Scan for the cell matching the given text and deliver its (X, Y) coordinate at center. 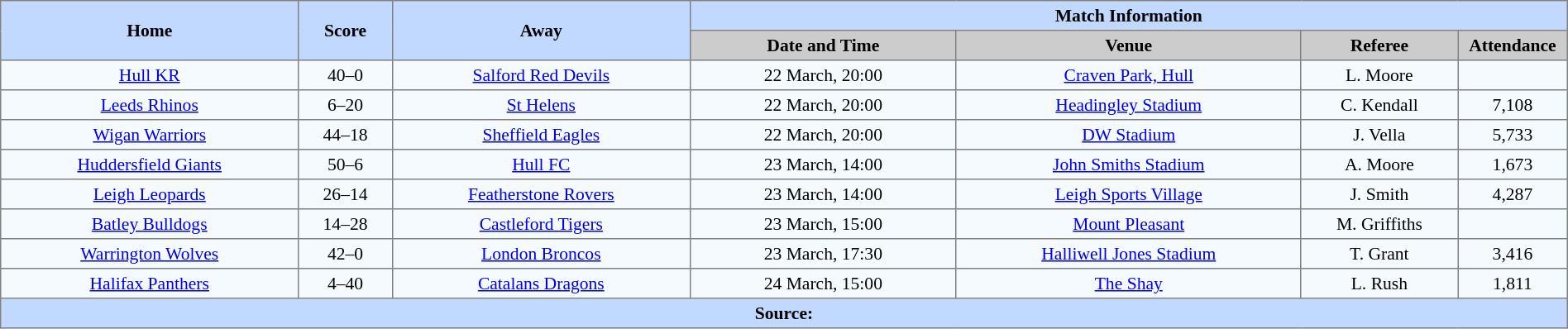
Warrington Wolves (150, 254)
M. Griffiths (1379, 224)
3,416 (1513, 254)
Featherstone Rovers (541, 194)
1,673 (1513, 164)
C. Kendall (1379, 105)
23 March, 15:00 (823, 224)
A. Moore (1379, 164)
Castleford Tigers (541, 224)
4–40 (346, 284)
Referee (1379, 45)
42–0 (346, 254)
7,108 (1513, 105)
St Helens (541, 105)
L. Moore (1379, 75)
6–20 (346, 105)
Hull KR (150, 75)
5,733 (1513, 135)
John Smiths Stadium (1128, 164)
Catalans Dragons (541, 284)
Batley Bulldogs (150, 224)
50–6 (346, 164)
J. Smith (1379, 194)
Halliwell Jones Stadium (1128, 254)
Mount Pleasant (1128, 224)
14–28 (346, 224)
Away (541, 31)
The Shay (1128, 284)
Sheffield Eagles (541, 135)
Salford Red Devils (541, 75)
40–0 (346, 75)
24 March, 15:00 (823, 284)
26–14 (346, 194)
44–18 (346, 135)
Source: (784, 313)
L. Rush (1379, 284)
Leigh Sports Village (1128, 194)
Halifax Panthers (150, 284)
Craven Park, Hull (1128, 75)
4,287 (1513, 194)
Leigh Leopards (150, 194)
1,811 (1513, 284)
23 March, 17:30 (823, 254)
Wigan Warriors (150, 135)
Match Information (1128, 16)
Hull FC (541, 164)
T. Grant (1379, 254)
J. Vella (1379, 135)
Attendance (1513, 45)
Leeds Rhinos (150, 105)
Headingley Stadium (1128, 105)
Venue (1128, 45)
London Broncos (541, 254)
Date and Time (823, 45)
Huddersfield Giants (150, 164)
Score (346, 31)
DW Stadium (1128, 135)
Home (150, 31)
